Pinpoint the cell where the given text exists, returning its [x, y] midpoint coordinate. 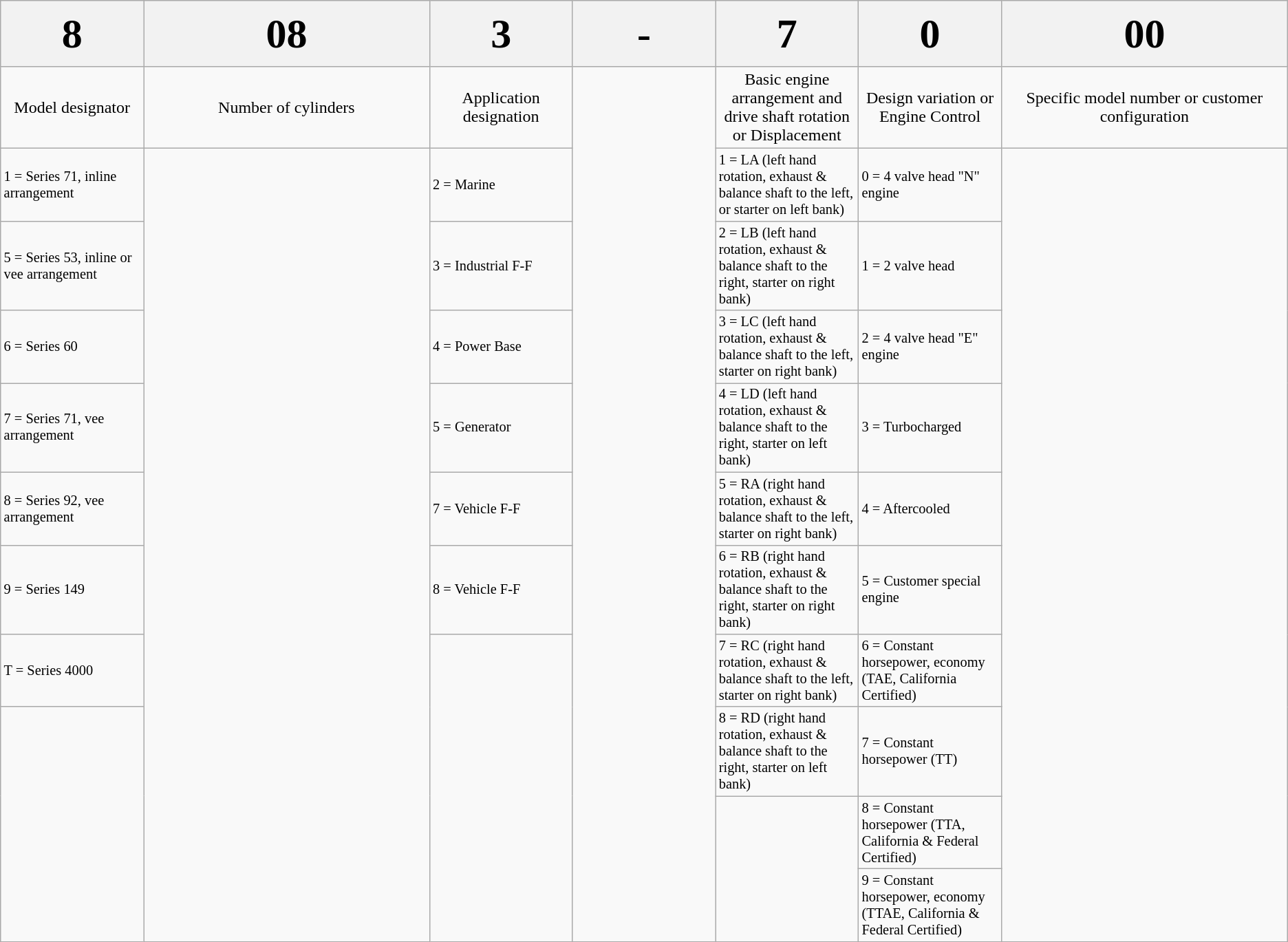
Specific model number or customer configuration [1145, 107]
Model designator [72, 107]
00 [1145, 34]
08 [287, 34]
7 [787, 34]
T = Series 4000 [72, 671]
Application designation [501, 107]
2 = LB (left hand rotation, exhaust & balance shaft to the right, starter on right bank) [787, 266]
5 = Customer special engine [930, 590]
Number of cylinders [287, 107]
3 = LC (left hand rotation, exhaust & balance shaft to the left, starter on right bank) [787, 347]
2 = 4 valve head "E" engine [930, 347]
4 = Power Base [501, 347]
5 = Series 53, inline or vee arrangement [72, 266]
Design variation or Engine Control [930, 107]
8 = Series 92, vee arrangement [72, 509]
5 = Generator [501, 428]
1 = LA (left hand rotation, exhaust & balance shaft to the left, or starter on left bank) [787, 185]
0 = 4 valve head "N" engine [930, 185]
- [644, 34]
3 [501, 34]
8 = RD (right hand rotation, exhaust & balance shaft to the right, starter on left bank) [787, 751]
8 = Constant horsepower (TTA, California & Federal Certified) [930, 833]
Basic engine arrangement and drive shaft rotation or Displacement [787, 107]
1 = 2 valve head [930, 266]
3 = Industrial F-F [501, 266]
7 = Constant horsepower (TT) [930, 751]
1 = Series 71, inline arrangement [72, 185]
6 = RB (right hand rotation, exhaust & balance shaft to the right, starter on right bank) [787, 590]
7 = Series 71, vee arrangement [72, 428]
7 = RC (right hand rotation, exhaust & balance shaft to the left, starter on right bank) [787, 671]
7 = Vehicle F-F [501, 509]
4 = LD (left hand rotation, exhaust & balance shaft to the right, starter on left bank) [787, 428]
8 [72, 34]
9 = Series 149 [72, 590]
6 = Series 60 [72, 347]
9 = Constant horsepower, economy (TTAE, California & Federal Certified) [930, 906]
5 = RA (right hand rotation, exhaust & balance shaft to the left, starter on right bank) [787, 509]
0 [930, 34]
3 = Turbocharged [930, 428]
6 = Constant horsepower, economy (TAE, California Certified) [930, 671]
8 = Vehicle F-F [501, 590]
2 = Marine [501, 185]
4 = Aftercooled [930, 509]
